Search for the cell housing the specified text and yield its [x, y] center coordinate. 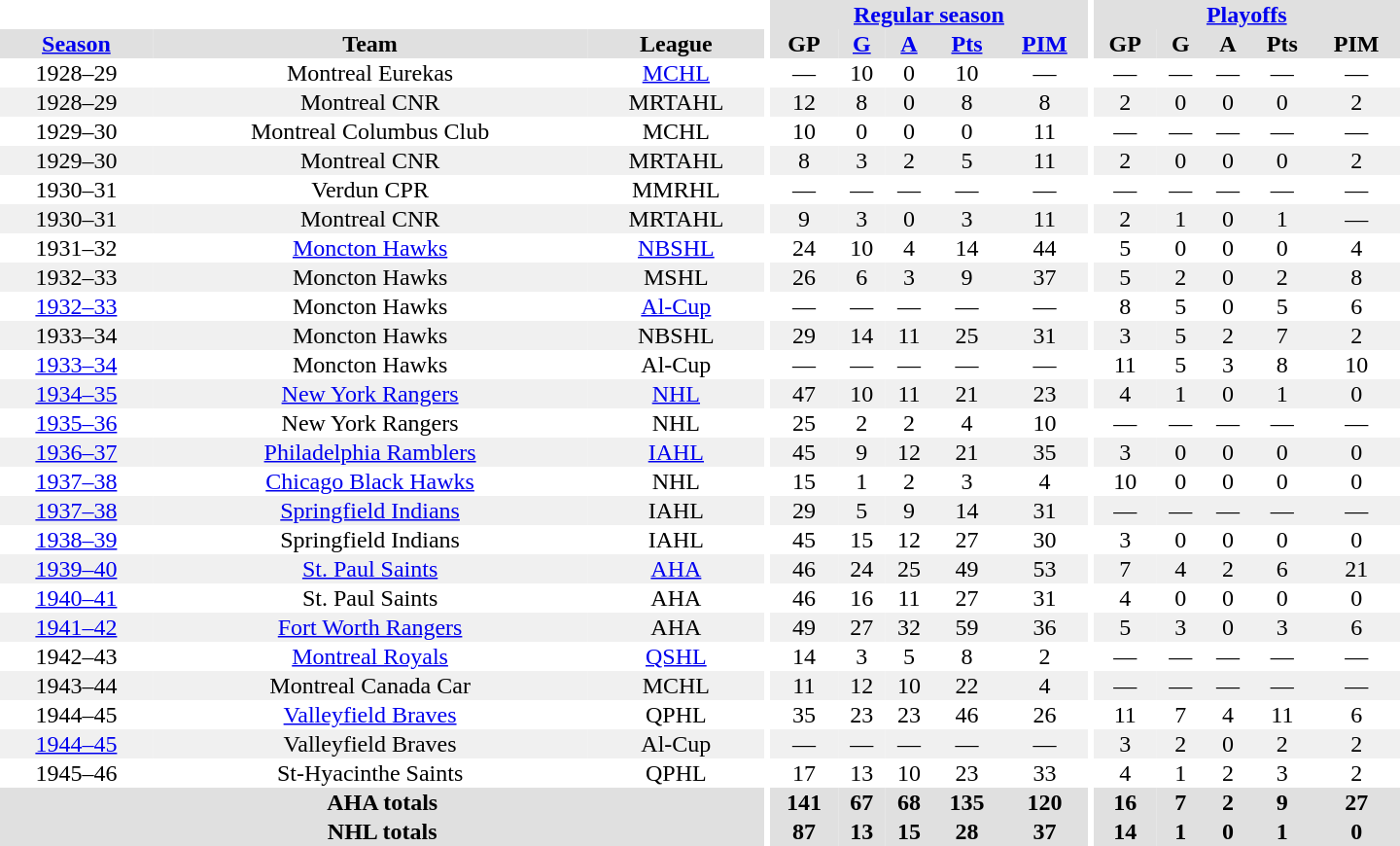
MSHL [676, 277]
141 [804, 802]
Playoffs [1246, 15]
Chicago Black Hawks [370, 481]
36 [1045, 627]
Montreal Eurekas [370, 73]
1943–44 [76, 686]
59 [966, 627]
68 [910, 802]
1945–46 [76, 773]
Montreal Canada Car [370, 686]
MMRHL [676, 190]
47 [804, 394]
Fort Worth Rangers [370, 627]
17 [804, 773]
67 [861, 802]
1939–40 [76, 569]
53 [1045, 569]
QSHL [676, 656]
135 [966, 802]
1934–35 [76, 394]
Montreal Columbus Club [370, 131]
22 [966, 686]
Verdun CPR [370, 190]
Team [370, 44]
Philadelphia Ramblers [370, 452]
1940–41 [76, 598]
44 [1045, 248]
1935–36 [76, 423]
28 [966, 831]
1936–37 [76, 452]
Regular season [929, 15]
120 [1045, 802]
1931–32 [76, 248]
1941–42 [76, 627]
30 [1045, 540]
St-Hyacinthe Saints [370, 773]
AHA totals [382, 802]
Season [76, 44]
33 [1045, 773]
1942–43 [76, 656]
32 [910, 627]
Montreal Royals [370, 656]
1938–39 [76, 540]
87 [804, 831]
NHL totals [382, 831]
League [676, 44]
